Extract the [X, Y] coordinate from the center of the cell holding the provided text.  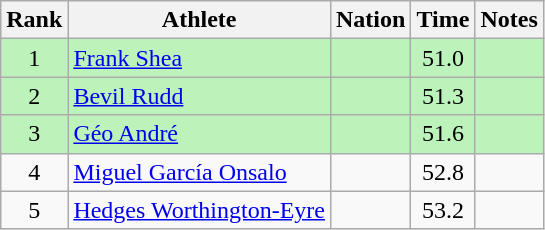
Notes [509, 20]
Nation [370, 20]
Miguel García Onsalo [200, 172]
Frank Shea [200, 58]
51.0 [443, 58]
Géo André [200, 134]
52.8 [443, 172]
Bevil Rudd [200, 96]
51.3 [443, 96]
3 [34, 134]
51.6 [443, 134]
Hedges Worthington-Eyre [200, 210]
4 [34, 172]
5 [34, 210]
Athlete [200, 20]
Rank [34, 20]
53.2 [443, 210]
Time [443, 20]
1 [34, 58]
2 [34, 96]
